Locate the cell with the specified text and output its (x, y) center coordinate. 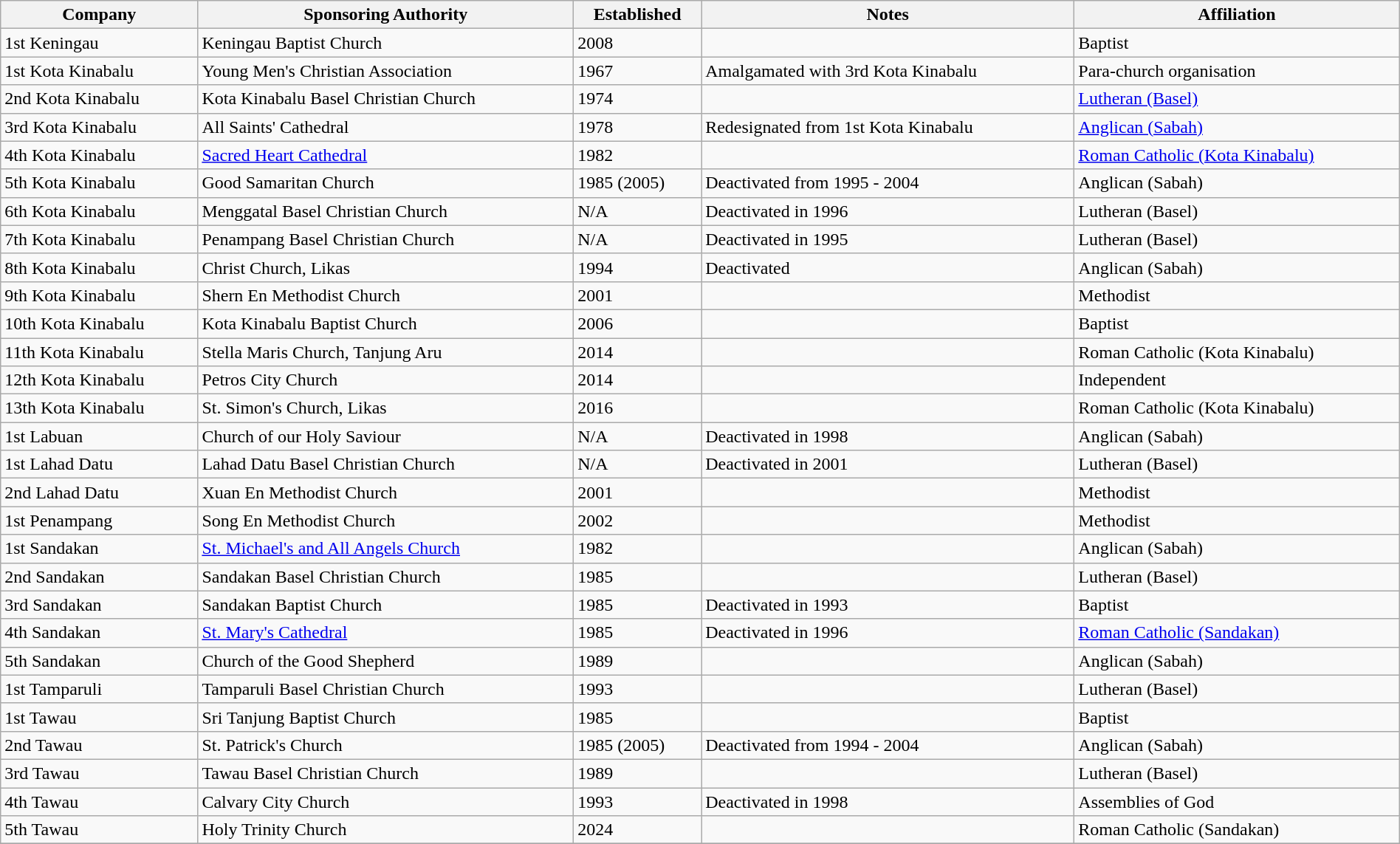
1st Keningau (99, 43)
Assemblies of God (1237, 801)
Young Men's Christian Association (385, 71)
1st Labuan (99, 436)
5th Kota Kinabalu (99, 183)
1st Kota Kinabalu (99, 71)
4th Tawau (99, 801)
Xuan En Methodist Church (385, 493)
Amalgamated with 3rd Kota Kinabalu (888, 71)
Deactivated from 1995 - 2004 (888, 183)
Deactivated in 2001 (888, 464)
Kota Kinabalu Basel Christian Church (385, 99)
St. Michael's and All Angels Church (385, 549)
11th Kota Kinabalu (99, 352)
All Saints' Cathedral (385, 127)
9th Kota Kinabalu (99, 295)
Redesignated from 1st Kota Kinabalu (888, 127)
7th Kota Kinabalu (99, 239)
1st Tawau (99, 717)
1st Lahad Datu (99, 464)
2nd Sandakan (99, 577)
12th Kota Kinabalu (99, 380)
5th Tawau (99, 830)
5th Sandakan (99, 661)
10th Kota Kinabalu (99, 323)
Good Samaritan Church (385, 183)
Holy Trinity Church (385, 830)
Deactivated from 1994 - 2004 (888, 745)
Deactivated in 1995 (888, 239)
Lahad Datu Basel Christian Church (385, 464)
3rd Sandakan (99, 605)
Penampang Basel Christian Church (385, 239)
2nd Lahad Datu (99, 493)
Company (99, 15)
Sponsoring Authority (385, 15)
1st Penampang (99, 521)
Deactivated (888, 267)
Affiliation (1237, 15)
1974 (638, 99)
1st Sandakan (99, 549)
Deactivated in 1993 (888, 605)
Song En Methodist Church (385, 521)
Sacred Heart Cathedral (385, 155)
Notes (888, 15)
2002 (638, 521)
Tawau Basel Christian Church (385, 773)
3rd Kota Kinabalu (99, 127)
4th Kota Kinabalu (99, 155)
2nd Kota Kinabalu (99, 99)
1st Tamparuli (99, 689)
Independent (1237, 380)
8th Kota Kinabalu (99, 267)
Stella Maris Church, Tanjung Aru (385, 352)
1967 (638, 71)
1994 (638, 267)
Keningau Baptist Church (385, 43)
2006 (638, 323)
Established (638, 15)
Sandakan Basel Christian Church (385, 577)
Shern En Methodist Church (385, 295)
13th Kota Kinabalu (99, 408)
2016 (638, 408)
6th Kota Kinabalu (99, 211)
3rd Tawau (99, 773)
Kota Kinabalu Baptist Church (385, 323)
St. Simon's Church, Likas (385, 408)
Christ Church, Likas (385, 267)
2nd Tawau (99, 745)
Church of our Holy Saviour (385, 436)
Para-church organisation (1237, 71)
4th Sandakan (99, 633)
Menggatal Basel Christian Church (385, 211)
Sandakan Baptist Church (385, 605)
Tamparuli Basel Christian Church (385, 689)
2008 (638, 43)
Church of the Good Shepherd (385, 661)
2024 (638, 830)
St. Patrick's Church (385, 745)
St. Mary's Cathedral (385, 633)
Petros City Church (385, 380)
Sri Tanjung Baptist Church (385, 717)
1978 (638, 127)
Calvary City Church (385, 801)
